Pinpoint the cell where the given text exists, returning its [X, Y] midpoint coordinate. 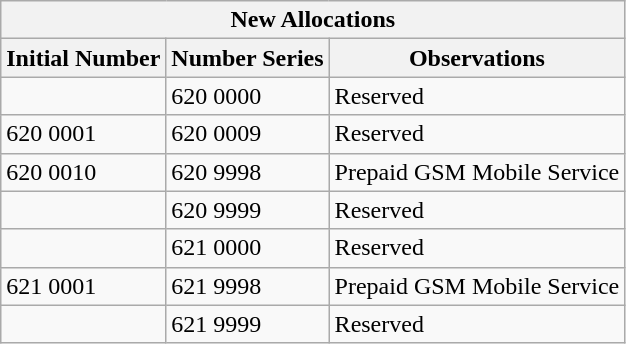
621 9999 [248, 324]
621 0000 [248, 248]
Initial Number [84, 58]
620 0001 [84, 134]
620 0010 [84, 172]
620 0009 [248, 134]
621 9998 [248, 286]
Observations [477, 58]
620 9998 [248, 172]
Number Series [248, 58]
620 9999 [248, 210]
621 0001 [84, 286]
620 0000 [248, 96]
New Allocations [313, 20]
